For the text-containing cell, return its midpoint in (X, Y) coordinate format. 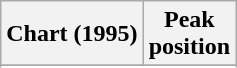
Peak position (189, 34)
Chart (1995) (72, 34)
